For the text-containing cell, return its midpoint in (x, y) coordinate format. 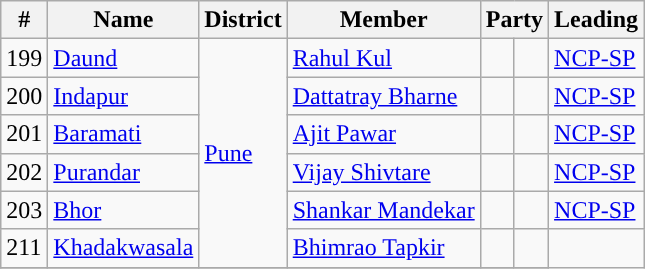
200 (24, 96)
Khadakwasala (124, 248)
Leading (596, 20)
Bhor (124, 210)
Baramati (124, 134)
District (243, 20)
202 (24, 172)
201 (24, 134)
Party (514, 20)
Bhimrao Tapkir (384, 248)
Member (384, 20)
Ajit Pawar (384, 134)
203 (24, 210)
Vijay Shivtare (384, 172)
199 (24, 58)
Dattatray Bharne (384, 96)
Purandar (124, 172)
# (24, 20)
Rahul Kul (384, 58)
211 (24, 248)
Name (124, 20)
Shankar Mandekar (384, 210)
Daund (124, 58)
Pune (243, 153)
Indapur (124, 96)
